Extract the [x, y] coordinate from the center of the cell holding the provided text.  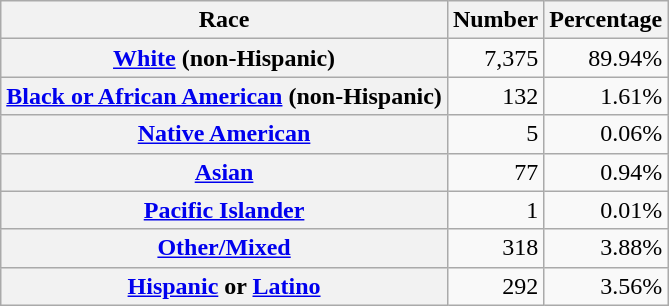
Hispanic or Latino [224, 286]
Number [495, 20]
3.56% [606, 286]
0.94% [606, 172]
292 [495, 286]
Asian [224, 172]
89.94% [606, 58]
1 [495, 210]
Native American [224, 134]
7,375 [495, 58]
0.06% [606, 134]
5 [495, 134]
Percentage [606, 20]
318 [495, 248]
77 [495, 172]
Race [224, 20]
Other/Mixed [224, 248]
132 [495, 96]
0.01% [606, 210]
1.61% [606, 96]
White (non-Hispanic) [224, 58]
Pacific Islander [224, 210]
3.88% [606, 248]
Black or African American (non-Hispanic) [224, 96]
